Output the (x, y) coordinate of the center of the cell containing the given text.  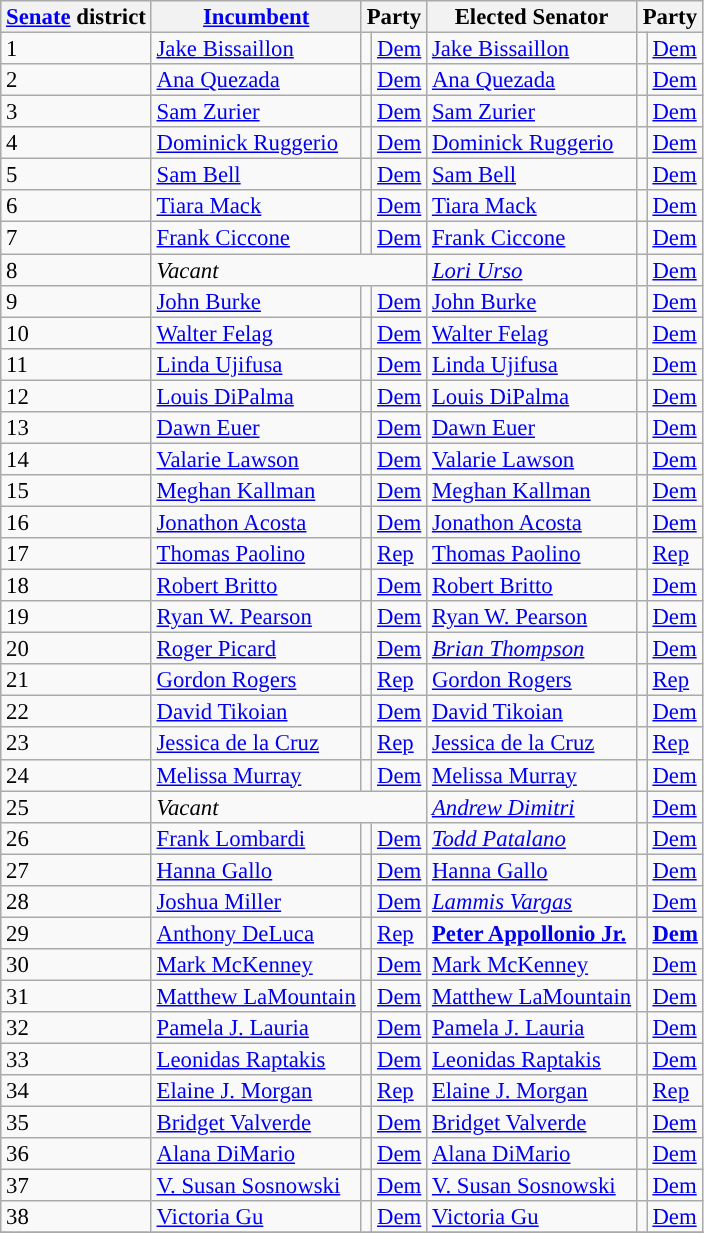
3 (76, 112)
32 (76, 1028)
30 (76, 965)
19 (76, 617)
31 (76, 996)
Andrew Dimitri (532, 807)
24 (76, 775)
Frank Lombardi (256, 838)
29 (76, 933)
Brian Thompson (532, 649)
Joshua Miller (256, 902)
2 (76, 80)
Senate district (76, 17)
13 (76, 428)
Roger Picard (256, 649)
Lori Urso (532, 270)
21 (76, 680)
9 (76, 301)
Elected Senator (532, 17)
35 (76, 1123)
10 (76, 333)
20 (76, 649)
25 (76, 807)
28 (76, 902)
34 (76, 1091)
36 (76, 1154)
Anthony DeLuca (256, 933)
1 (76, 49)
Todd Patalano (532, 838)
15 (76, 491)
5 (76, 175)
8 (76, 270)
Lammis Vargas (532, 902)
4 (76, 143)
11 (76, 364)
18 (76, 586)
22 (76, 712)
Incumbent (256, 17)
14 (76, 459)
16 (76, 522)
26 (76, 838)
33 (76, 1060)
7 (76, 238)
23 (76, 744)
12 (76, 396)
37 (76, 1186)
6 (76, 206)
Peter Appollonio Jr. (532, 933)
27 (76, 870)
17 (76, 554)
